Find where the given text appears and provide that cell's center as [x, y] coordinate. 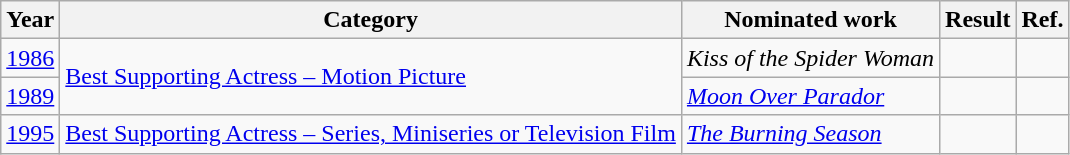
Ref. [1042, 20]
Nominated work [810, 20]
Category [371, 20]
1986 [30, 58]
Year [30, 20]
Kiss of the Spider Woman [810, 58]
The Burning Season [810, 134]
Best Supporting Actress – Series, Miniseries or Television Film [371, 134]
1989 [30, 96]
1995 [30, 134]
Moon Over Parador [810, 96]
Best Supporting Actress – Motion Picture [371, 77]
Result [978, 20]
